Pinpoint the cell where the given text exists, returning its [X, Y] midpoint coordinate. 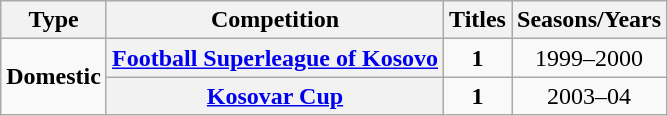
1999–2000 [590, 58]
2003–04 [590, 96]
Type [54, 20]
Seasons/Years [590, 20]
Titles [478, 20]
Domestic [54, 77]
Football Superleague of Kosovo [274, 58]
Competition [274, 20]
Kosovar Cup [274, 96]
